Return [x, y] of the center of cell containing provided text 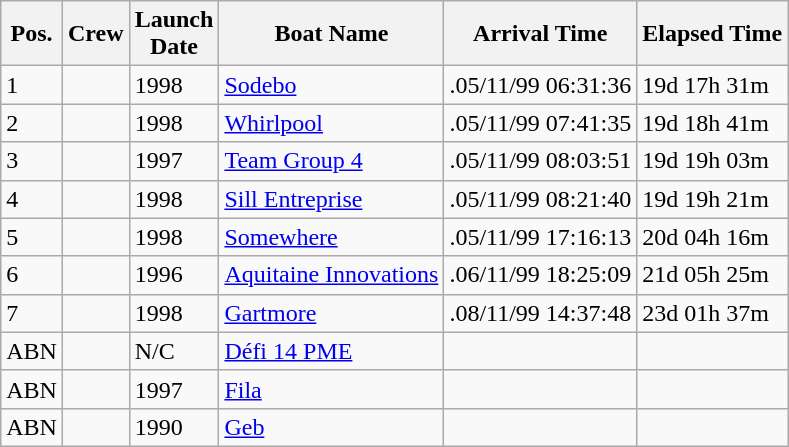
Défi 14 PME [332, 351]
Somewhere [332, 237]
.05/11/99 08:03:51 [540, 161]
Pos. [32, 34]
Sill Entreprise [332, 199]
.05/11/99 06:31:36 [540, 85]
N/C [174, 351]
Boat Name [332, 34]
Whirlpool [332, 123]
5 [32, 237]
21d 05h 25m [712, 275]
Team Group 4 [332, 161]
1996 [174, 275]
Arrival Time [540, 34]
Gartmore [332, 313]
20d 04h 16m [712, 237]
6 [32, 275]
.06/11/99 18:25:09 [540, 275]
19d 19h 03m [712, 161]
2 [32, 123]
3 [32, 161]
7 [32, 313]
1990 [174, 427]
.08/11/99 14:37:48 [540, 313]
19d 17h 31m [712, 85]
19d 19h 21m [712, 199]
LaunchDate [174, 34]
.05/11/99 07:41:35 [540, 123]
Elapsed Time [712, 34]
Fila [332, 389]
Aquitaine Innovations [332, 275]
1 [32, 85]
19d 18h 41m [712, 123]
4 [32, 199]
Sodebo [332, 85]
Crew [96, 34]
23d 01h 37m [712, 313]
.05/11/99 08:21:40 [540, 199]
.05/11/99 17:16:13 [540, 237]
Geb [332, 427]
